Determine the (X, Y) coordinate at the center of the cell enclosing the given text.  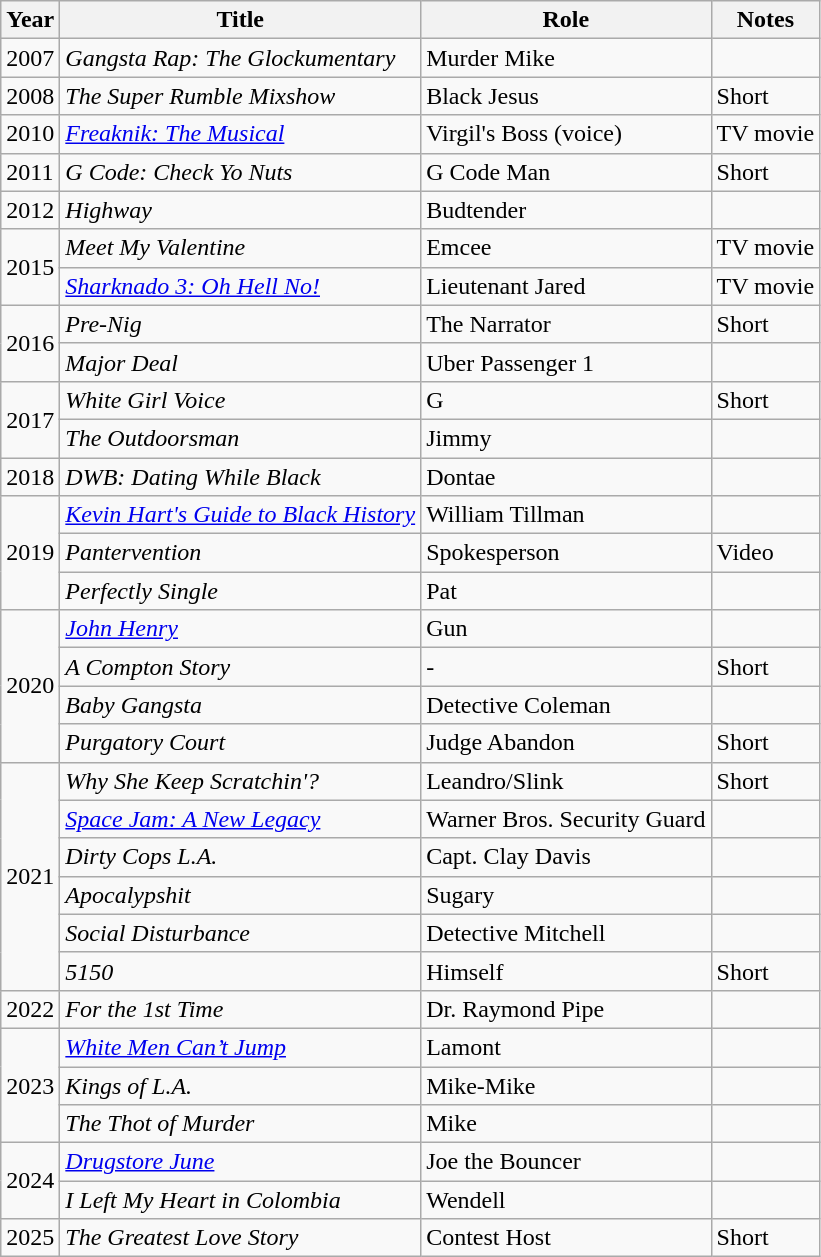
Detective Coleman (566, 705)
2021 (30, 876)
Highway (240, 210)
Gangsta Rap: The Glockumentary (240, 58)
2023 (30, 1085)
The Outdoorsman (240, 438)
Apocalypshit (240, 895)
2007 (30, 58)
Dontae (566, 477)
Title (240, 20)
- (566, 667)
Himself (566, 971)
G Code: Check Yo Nuts (240, 172)
White Girl Voice (240, 400)
DWB: Dating While Black (240, 477)
Dr. Raymond Pipe (566, 1009)
5150 (240, 971)
Black Jesus (566, 96)
Major Deal (240, 362)
Jimmy (566, 438)
Pat (566, 591)
2022 (30, 1009)
A Compton Story (240, 667)
Role (566, 20)
Purgatory Court (240, 743)
Kevin Hart's Guide to Black History (240, 515)
Notes (766, 20)
Mike (566, 1124)
2017 (30, 419)
The Narrator (566, 324)
The Thot of Murder (240, 1124)
William Tillman (566, 515)
Pantervention (240, 553)
Freaknik: The Musical (240, 134)
2018 (30, 477)
Lieutenant Jared (566, 286)
Murder Mike (566, 58)
Sugary (566, 895)
Meet My Valentine (240, 248)
G (566, 400)
Kings of L.A. (240, 1085)
Wendell (566, 1200)
For the 1st Time (240, 1009)
Drugstore June (240, 1162)
Virgil's Boss (voice) (566, 134)
2011 (30, 172)
Gun (566, 629)
Lamont (566, 1047)
The Super Rumble Mixshow (240, 96)
Emcee (566, 248)
White Men Can’t Jump (240, 1047)
Contest Host (566, 1238)
G Code Man (566, 172)
Pre-Nig (240, 324)
John Henry (240, 629)
Capt. Clay Davis (566, 857)
I Left My Heart in Colombia (240, 1200)
Video (766, 553)
Perfectly Single (240, 591)
2019 (30, 553)
Baby Gangsta (240, 705)
Sharknado 3: Oh Hell No! (240, 286)
2016 (30, 343)
Mike-Mike (566, 1085)
The Greatest Love Story (240, 1238)
Social Disturbance (240, 933)
Budtender (566, 210)
Leandro/Slink (566, 781)
Detective Mitchell (566, 933)
2024 (30, 1181)
Uber Passenger 1 (566, 362)
Dirty Cops L.A. (240, 857)
Space Jam: A New Legacy (240, 819)
Why She Keep Scratchin'? (240, 781)
2020 (30, 686)
Joe the Bouncer (566, 1162)
2008 (30, 96)
2025 (30, 1238)
2012 (30, 210)
Year (30, 20)
Judge Abandon (566, 743)
Spokesperson (566, 553)
Warner Bros. Security Guard (566, 819)
2015 (30, 267)
2010 (30, 134)
